Search for the cell housing the specified text and yield its [x, y] center coordinate. 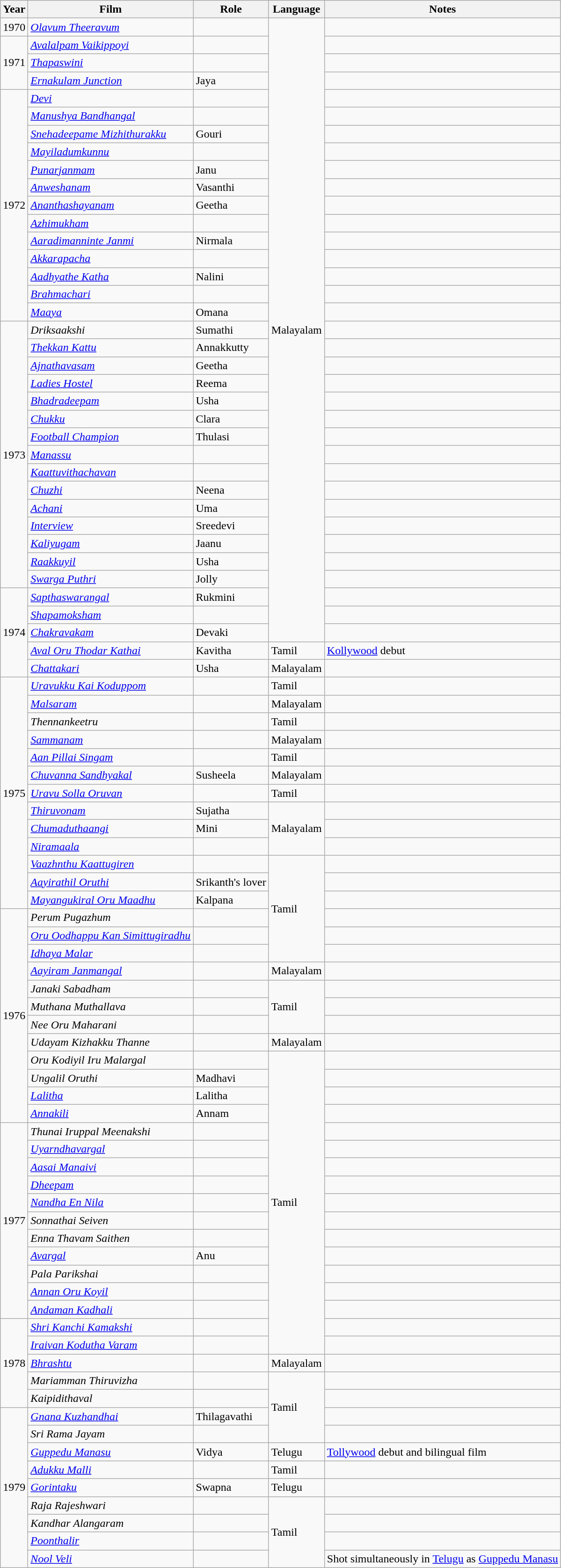
Nandha En Nila [110, 1203]
Kandhar Alangaram [110, 1523]
Perum Pugazhum [110, 918]
Susheela [231, 775]
1974 [14, 633]
Annam [231, 1114]
Idhaya Malar [110, 953]
Chumaduthaangi [110, 829]
Malsaram [110, 704]
Punarjanmam [110, 169]
Thekkan Kattu [110, 348]
Annakili [110, 1114]
Avargal [110, 1256]
Thiruvonam [110, 811]
Sapthaswarangal [110, 597]
Dheepam [110, 1185]
Interview [110, 526]
Enna Thavam Saithen [110, 1238]
1977 [14, 1220]
Aayiram Janmangal [110, 971]
Snehadeepame Mizhithurakku [110, 134]
Nee Oru Maharani [110, 1024]
Udayam Kizhakku Thanne [110, 1042]
Nalini [231, 277]
Aaradimanninte Janmi [110, 241]
Vidya [231, 1452]
Aayirathil Oruthi [110, 882]
Vaazhnthu Kaattugiren [110, 864]
Maaya [110, 312]
Sri Rama Jayam [110, 1434]
1976 [14, 1015]
Chuvanna Sandhyakal [110, 775]
Chukku [110, 419]
Tollywood debut and bilingual film [443, 1452]
Raakkuyil [110, 562]
1971 [14, 63]
Jolly [231, 579]
Chattakari [110, 668]
Gnana Kuzhandhai [110, 1416]
Sumathi [231, 330]
Guppedu Manasu [110, 1452]
Vasanthi [231, 187]
Uyarndhavargal [110, 1149]
Thilagavathi [231, 1416]
Sonnathai Seiven [110, 1220]
1975 [14, 793]
Notes [443, 9]
Thulasi [231, 437]
1978 [14, 1363]
Kollywood debut [443, 650]
Annan Oru Koyil [110, 1291]
Year [14, 9]
Bhrashtu [110, 1363]
Bhadradeepam [110, 401]
Driksaakshi [110, 330]
Reema [231, 383]
1979 [14, 1488]
Mariamman Thiruvizha [110, 1381]
Language [297, 9]
Annakkutty [231, 348]
Muthana Muthallava [110, 1006]
Anu [231, 1256]
Iraivan Kodutha Varam [110, 1345]
Gouri [231, 134]
Nirmala [231, 241]
Ungalil Oruthi [110, 1078]
Football Champion [110, 437]
Jaanu [231, 544]
Thapaswini [110, 63]
Kaliyugam [110, 544]
Chuzhi [110, 490]
Omana [231, 312]
Rukmini [231, 597]
Nool Veli [110, 1559]
Brahmachari [110, 294]
Mayangukiral Oru Maadhu [110, 900]
Ananthashayanam [110, 205]
Sujatha [231, 811]
Janu [231, 169]
Neena [231, 490]
Andaman Kadhali [110, 1309]
Manassu [110, 454]
Olavum Theeravum [110, 27]
Gorintaku [110, 1488]
Shot simultaneously in Telugu as Guppedu Manasu [443, 1559]
Mini [231, 829]
Thennankeetru [110, 722]
Janaki Sabadham [110, 989]
Ladies Hostel [110, 383]
Devi [110, 98]
Kavitha [231, 650]
Swarga Puthri [110, 579]
Role [231, 9]
Avalalpam Vaikippoyi [110, 45]
Devaki [231, 633]
Jaya [231, 80]
Aadhyathe Katha [110, 277]
Swapna [231, 1488]
Madhavi [231, 1078]
Manushya Bandhangal [110, 116]
Niramaala [110, 846]
Raja Rajeshwari [110, 1505]
Sammanam [110, 739]
Clara [231, 419]
Shapamoksham [110, 615]
Pala Parikshai [110, 1274]
Ernakulam Junction [110, 80]
Achani [110, 508]
Oru Oodhappu Kan Simittugiradhu [110, 935]
Kaipidithaval [110, 1399]
Mayiladumkunnu [110, 152]
1973 [14, 455]
Ajnathavasam [110, 365]
Anweshanam [110, 187]
Uravukku Kai Koduppom [110, 686]
Uma [231, 508]
Film [110, 9]
Oru Kodiyil Iru Malargal [110, 1060]
Uravu Solla Oruvan [110, 793]
Azhimukham [110, 223]
Akkarapacha [110, 259]
Shri Kanchi Kamakshi [110, 1327]
Thunai Iruppal Meenakshi [110, 1131]
Sreedevi [231, 526]
1970 [14, 27]
Kaattuvithachavan [110, 472]
Aval Oru Thodar Kathai [110, 650]
Aan Pillai Singam [110, 757]
Chakravakam [110, 633]
Aasai Manaivi [110, 1167]
Kalpana [231, 900]
Poonthalir [110, 1541]
1972 [14, 205]
Adukku Malli [110, 1470]
Srikanth's lover [231, 882]
